From the cell containing the given text, extract its center point as (x, y) coordinate. 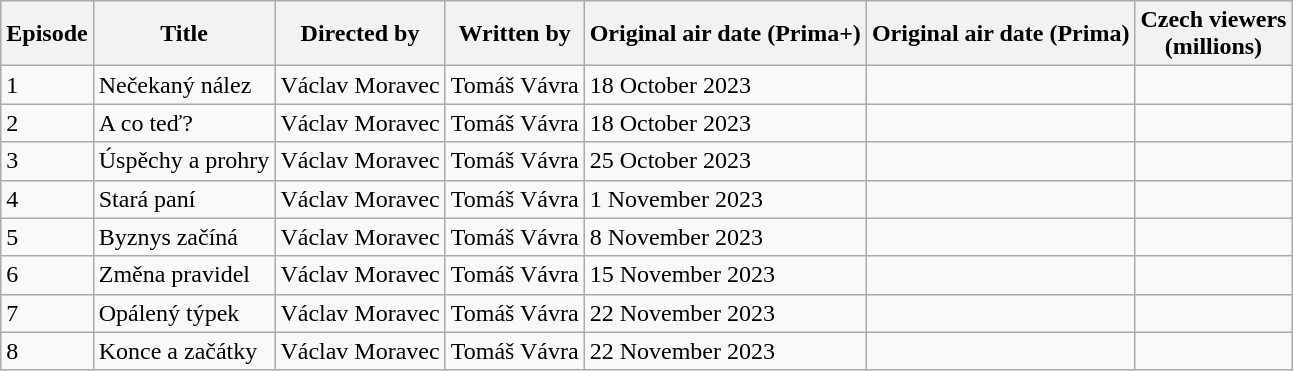
8 November 2023 (725, 237)
3 (47, 161)
Nečekaný nález (184, 85)
Directed by (360, 34)
Czech viewers(millions) (1214, 34)
7 (47, 313)
4 (47, 199)
25 October 2023 (725, 161)
Změna pravidel (184, 275)
2 (47, 123)
A co teď? (184, 123)
Original air date (Prima) (1000, 34)
Opálený týpek (184, 313)
5 (47, 237)
6 (47, 275)
Úspěchy a prohry (184, 161)
Konce a začátky (184, 351)
Original air date (Prima+) (725, 34)
Written by (514, 34)
Byznys začíná (184, 237)
8 (47, 351)
1 (47, 85)
1 November 2023 (725, 199)
Title (184, 34)
Stará paní (184, 199)
Episode (47, 34)
15 November 2023 (725, 275)
